For the text-containing cell, return its midpoint in [x, y] coordinate format. 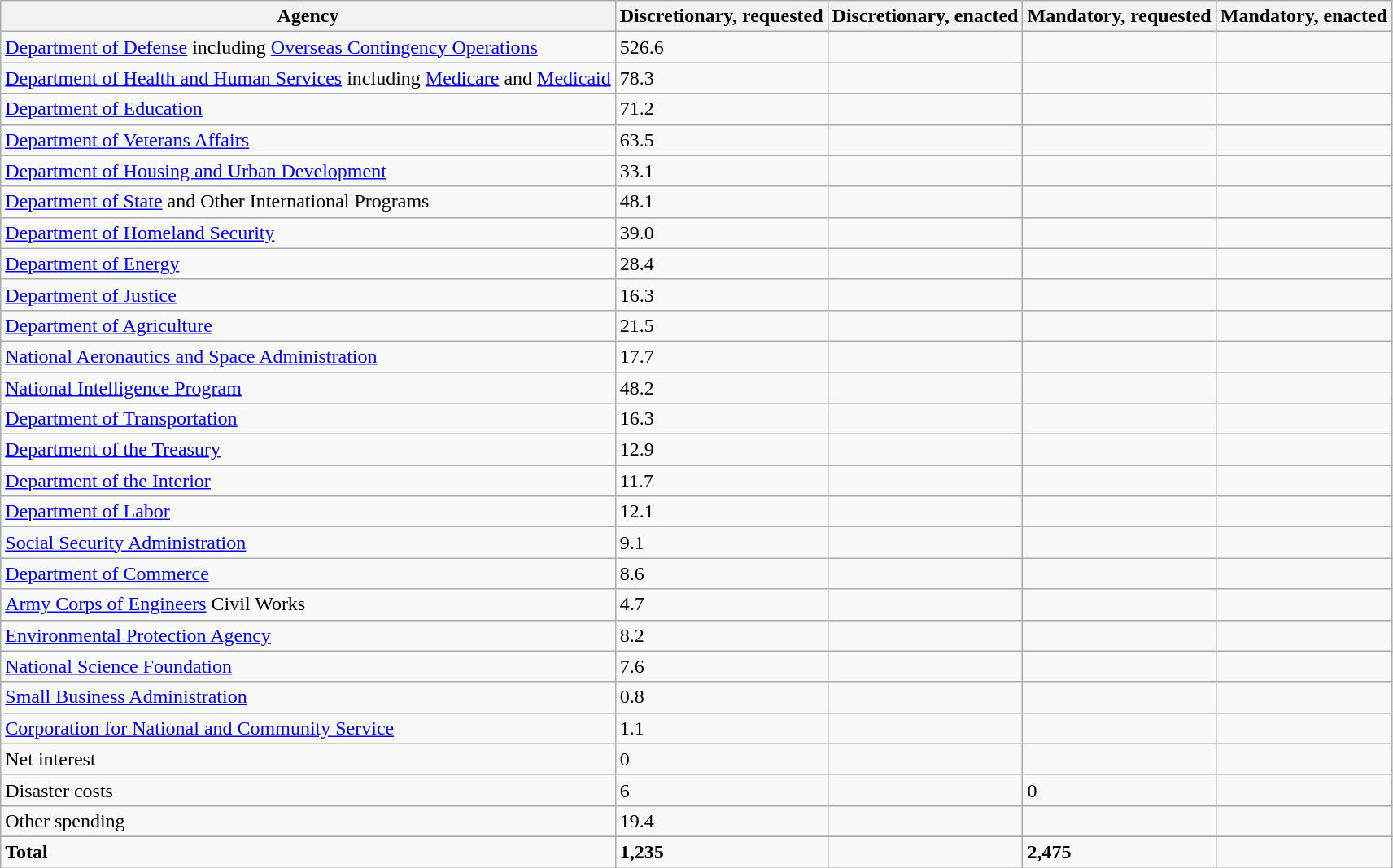
Department of Energy [308, 264]
Department of Justice [308, 294]
6 [721, 790]
Agency [308, 16]
48.2 [721, 388]
National Aeronautics and Space Administration [308, 356]
Net interest [308, 759]
526.6 [721, 47]
National Science Foundation [308, 666]
8.6 [721, 574]
Department of Veterans Affairs [308, 140]
48.1 [721, 202]
Department of Transportation [308, 419]
19.4 [721, 821]
9.1 [721, 543]
Disaster costs [308, 790]
Department of Health and Human Services including Medicare and Medicaid [308, 78]
Small Business Administration [308, 697]
2,475 [1120, 852]
Mandatory, enacted [1303, 16]
Corporation for National and Community Service [308, 728]
Environmental Protection Agency [308, 635]
Other spending [308, 821]
11.7 [721, 481]
Department of Labor [308, 512]
1,235 [721, 852]
17.7 [721, 356]
Department of Homeland Security [308, 233]
Department of Housing and Urban Development [308, 171]
Social Security Administration [308, 543]
78.3 [721, 78]
Discretionary, enacted [925, 16]
Department of State and Other International Programs [308, 202]
Department of Commerce [308, 574]
39.0 [721, 233]
4.7 [721, 604]
33.1 [721, 171]
71.2 [721, 109]
Total [308, 852]
12.1 [721, 512]
21.5 [721, 325]
Mandatory, requested [1120, 16]
63.5 [721, 140]
Army Corps of Engineers Civil Works [308, 604]
Department of the Interior [308, 481]
Department of Defense including Overseas Contingency Operations [308, 47]
7.6 [721, 666]
1.1 [721, 728]
National Intelligence Program [308, 388]
Discretionary, requested [721, 16]
Department of Education [308, 109]
Department of the Treasury [308, 450]
8.2 [721, 635]
28.4 [721, 264]
12.9 [721, 450]
Department of Agriculture [308, 325]
0.8 [721, 697]
